Search for the cell housing the specified text and yield its (X, Y) center coordinate. 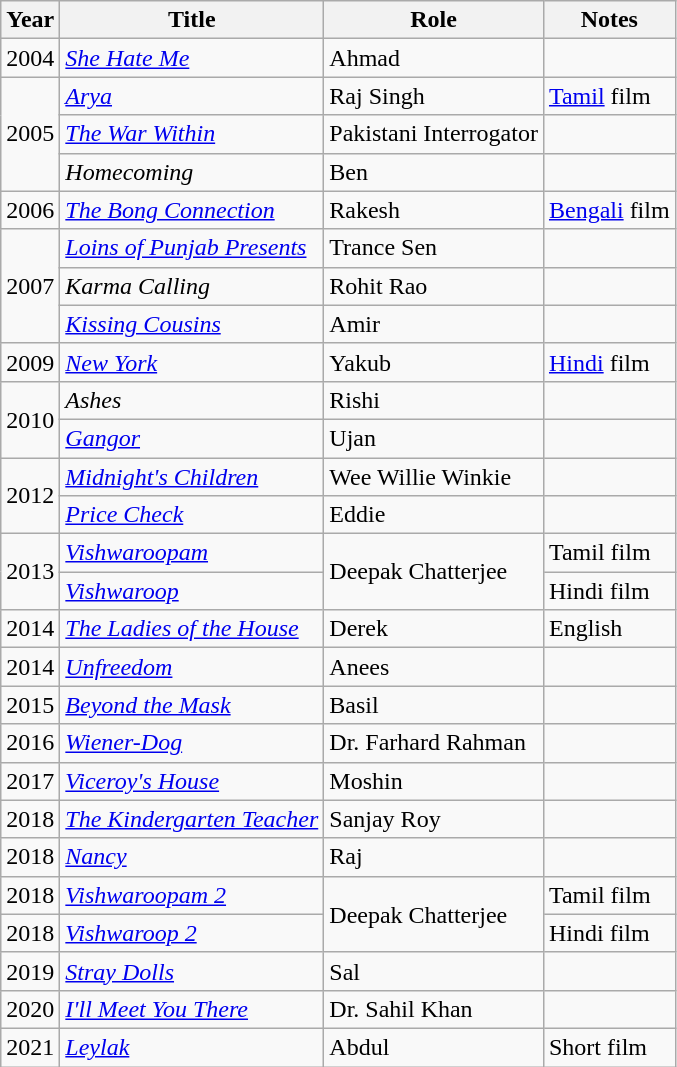
Sal (434, 971)
Rohit Rao (434, 286)
Loins of Punjab Presents (192, 248)
Bengali film (609, 210)
Midnight's Children (192, 477)
2013 (30, 572)
Raj Singh (434, 96)
Raj (434, 857)
2020 (30, 1009)
Moshin (434, 781)
Vishwaroop (192, 591)
Kissing Cousins (192, 324)
Unfreedom (192, 667)
2016 (30, 743)
Dr. Sahil Khan (434, 1009)
Price Check (192, 515)
Karma Calling (192, 286)
I'll Meet You There (192, 1009)
2021 (30, 1047)
Nancy (192, 857)
2004 (30, 58)
Homecoming (192, 172)
Title (192, 20)
Ujan (434, 438)
Eddie (434, 515)
Ahmad (434, 58)
2019 (30, 971)
Notes (609, 20)
English (609, 629)
2012 (30, 496)
The Ladies of the House (192, 629)
Abdul (434, 1047)
Anees (434, 667)
Dr. Farhard Rahman (434, 743)
She Hate Me (192, 58)
The War Within (192, 134)
Pakistani Interrogator (434, 134)
Vishwaroopam (192, 553)
The Kindergarten Teacher (192, 819)
2007 (30, 286)
Viceroy's House (192, 781)
Stray Dolls (192, 971)
Role (434, 20)
The Bong Connection (192, 210)
Ashes (192, 400)
Wee Willie Winkie (434, 477)
Leylak (192, 1047)
2017 (30, 781)
Year (30, 20)
Wiener-Dog (192, 743)
2010 (30, 419)
Amir (434, 324)
Short film (609, 1047)
Arya (192, 96)
Derek (434, 629)
Sanjay Roy (434, 819)
2006 (30, 210)
Vishwaroop 2 (192, 933)
Rakesh (434, 210)
Vishwaroopam 2 (192, 895)
2009 (30, 362)
Beyond the Mask (192, 705)
New York (192, 362)
Basil (434, 705)
Rishi (434, 400)
Ben (434, 172)
Trance Sen (434, 248)
2015 (30, 705)
Gangor (192, 438)
2005 (30, 134)
Yakub (434, 362)
